For the text-containing cell, return its midpoint in (X, Y) coordinate format. 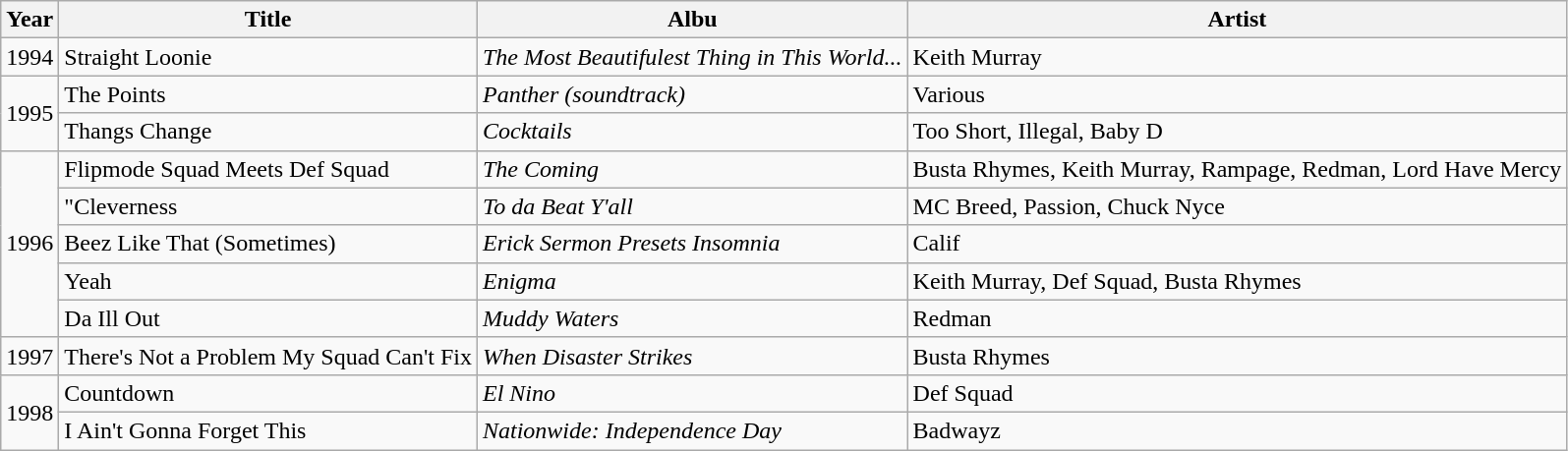
Keith Murray, Def Squad, Busta Rhymes (1237, 281)
1994 (29, 57)
Erick Sermon Presets Insomnia (692, 244)
Nationwide: Independence Day (692, 430)
Yeah (268, 281)
Various (1237, 94)
Straight Loonie (268, 57)
Flipmode Squad Meets Def Squad (268, 169)
The Most Beautifulest Thing in This World... (692, 57)
When Disaster Strikes (692, 356)
Panther (soundtrack) (692, 94)
The Points (268, 94)
Badwayz (1237, 430)
There's Not a Problem My Squad Can't Fix (268, 356)
Calif (1237, 244)
I Ain't Gonna Forget This (268, 430)
El Nino (692, 393)
The Coming (692, 169)
MC Breed, Passion, Chuck Nyce (1237, 206)
Busta Rhymes, Keith Murray, Rampage, Redman, Lord Have Mercy (1237, 169)
Def Squad (1237, 393)
Enigma (692, 281)
1995 (29, 113)
Cocktails (692, 132)
Artist (1237, 20)
Too Short, Illegal, Baby D (1237, 132)
Keith Murray (1237, 57)
"Cleverness (268, 206)
1998 (29, 412)
Thangs Change (268, 132)
Redman (1237, 318)
1996 (29, 244)
Da Ill Out (268, 318)
Title (268, 20)
Year (29, 20)
Albu (692, 20)
To da Beat Y'all (692, 206)
Beez Like That (Sometimes) (268, 244)
Countdown (268, 393)
Muddy Waters (692, 318)
1997 (29, 356)
Busta Rhymes (1237, 356)
